Output the [x, y] coordinate of the center of the cell containing the given text.  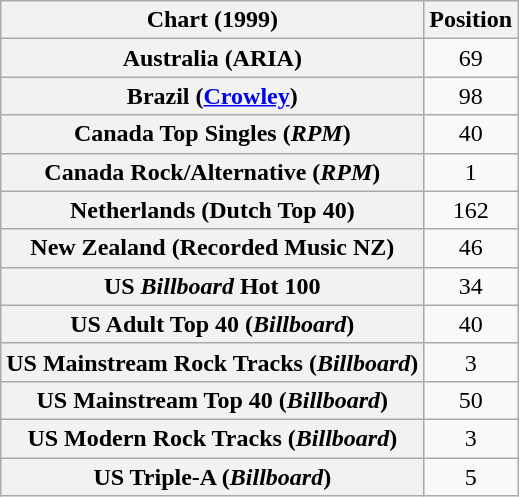
US Triple-A (Billboard) [212, 477]
Canada Rock/Alternative (RPM) [212, 172]
34 [471, 286]
US Billboard Hot 100 [212, 286]
98 [471, 96]
US Adult Top 40 (Billboard) [212, 324]
New Zealand (Recorded Music NZ) [212, 248]
US Mainstream Top 40 (Billboard) [212, 400]
Netherlands (Dutch Top 40) [212, 210]
5 [471, 477]
1 [471, 172]
Australia (ARIA) [212, 58]
US Mainstream Rock Tracks (Billboard) [212, 362]
Position [471, 20]
50 [471, 400]
Canada Top Singles (RPM) [212, 134]
46 [471, 248]
162 [471, 210]
Brazil (Crowley) [212, 96]
US Modern Rock Tracks (Billboard) [212, 438]
Chart (1999) [212, 20]
69 [471, 58]
